Locate the cell with the specified text and output its (x, y) center coordinate. 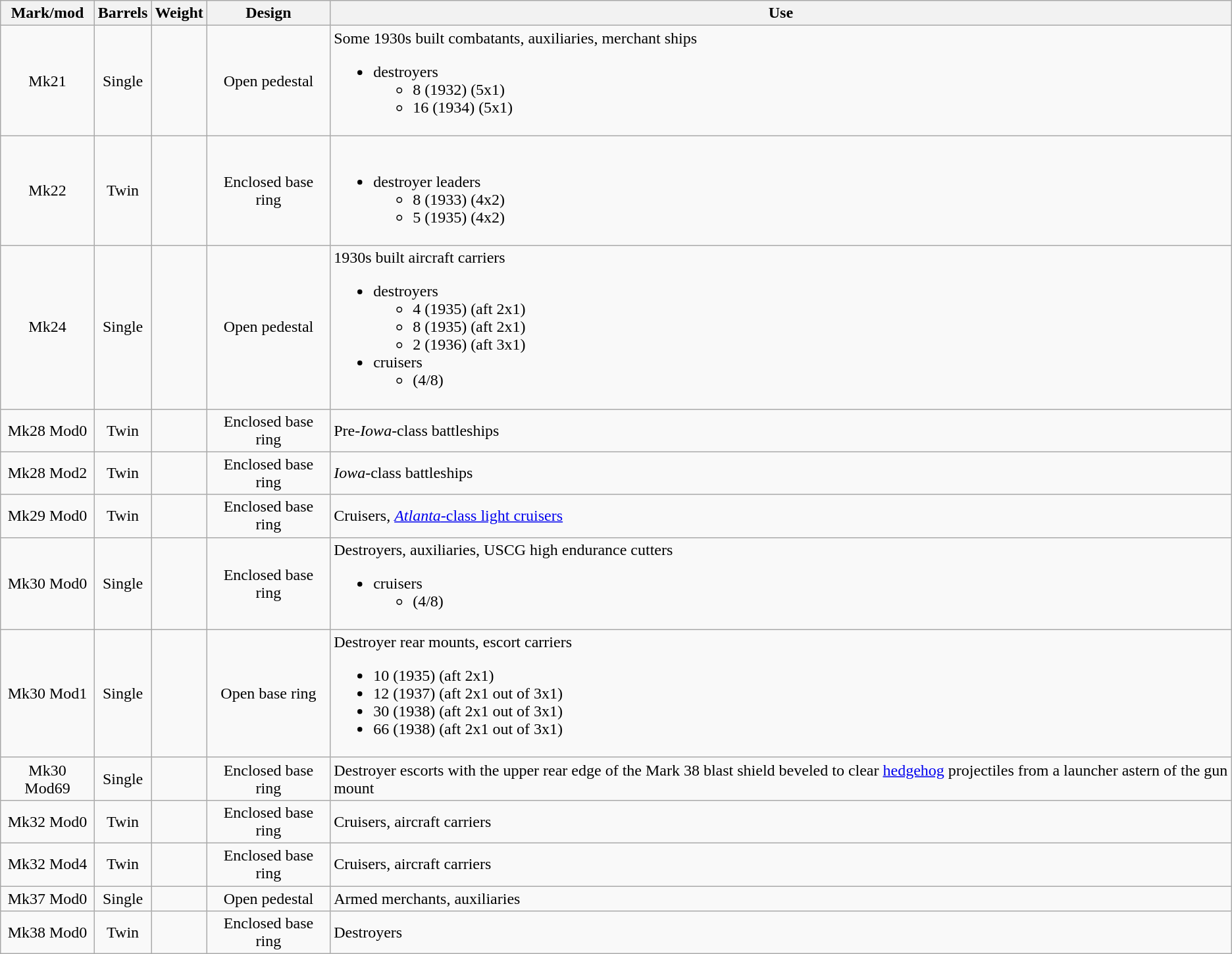
Mk24 (47, 327)
Iowa-class battleships (781, 473)
Destroyers (781, 932)
Mk30 Mod0 (47, 583)
1930s built aircraft carriersdestroyers4 (1935) (aft 2x1)8 (1935) (aft 2x1)2 (1936) (aft 3x1)cruisers (4/8) (781, 327)
Mk30 Mod1 (47, 693)
Mark/mod (47, 13)
Some 1930s built combatants, auxiliaries, merchant shipsdestroyers8 (1932) (5x1)16 (1934) (5x1) (781, 80)
Barrels (122, 13)
Mk32 Mod4 (47, 864)
Open base ring (269, 693)
Use (781, 13)
Destroyer rear mounts, escort carriers10 (1935) (aft 2x1)12 (1937) (aft 2x1 out of 3x1)30 (1938) (aft 2x1 out of 3x1)66 (1938) (aft 2x1 out of 3x1) (781, 693)
Mk38 Mod0 (47, 932)
Mk30 Mod69 (47, 778)
destroyer leaders8 (1933) (4x2)5 (1935) (4x2) (781, 191)
Mk29 Mod0 (47, 516)
Weight (179, 13)
Pre-Iowa-class battleships (781, 431)
Destroyers, auxiliaries, USCG high endurance cutterscruisers (4/8) (781, 583)
Mk28 Mod0 (47, 431)
Mk37 Mod0 (47, 899)
Mk21 (47, 80)
Destroyer escorts with the upper rear edge of the Mark 38 blast shield beveled to clear hedgehog projectiles from a launcher astern of the gun mount (781, 778)
Armed merchants, auxiliaries (781, 899)
Mk22 (47, 191)
Cruisers, Atlanta-class light cruisers (781, 516)
Mk28 Mod2 (47, 473)
Design (269, 13)
Mk32 Mod0 (47, 822)
